Find where the given text appears and provide that cell's center as [x, y] coordinate. 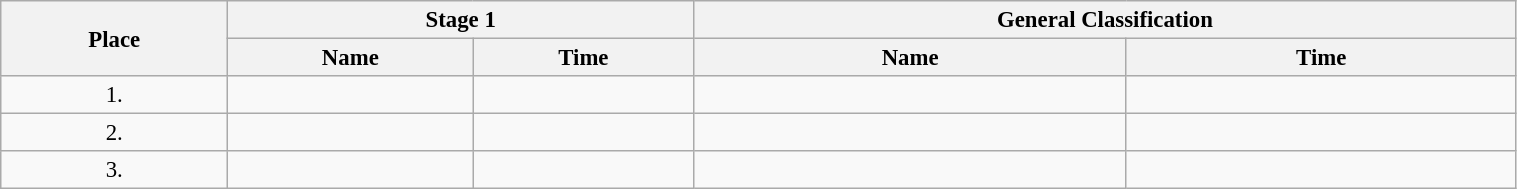
2. [114, 133]
1. [114, 95]
Stage 1 [461, 20]
General Classification [1105, 20]
3. [114, 170]
Place [114, 38]
